Scan for the cell matching the given text and deliver its [X, Y] coordinate at center. 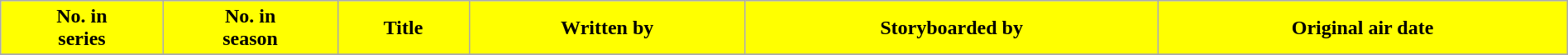
No. inseries [82, 28]
Storyboarded by [951, 28]
Original air date [1363, 28]
No. inseason [250, 28]
Title [404, 28]
Written by [607, 28]
